Provide the (X, Y) coordinate of the cell's center where the given text is located.  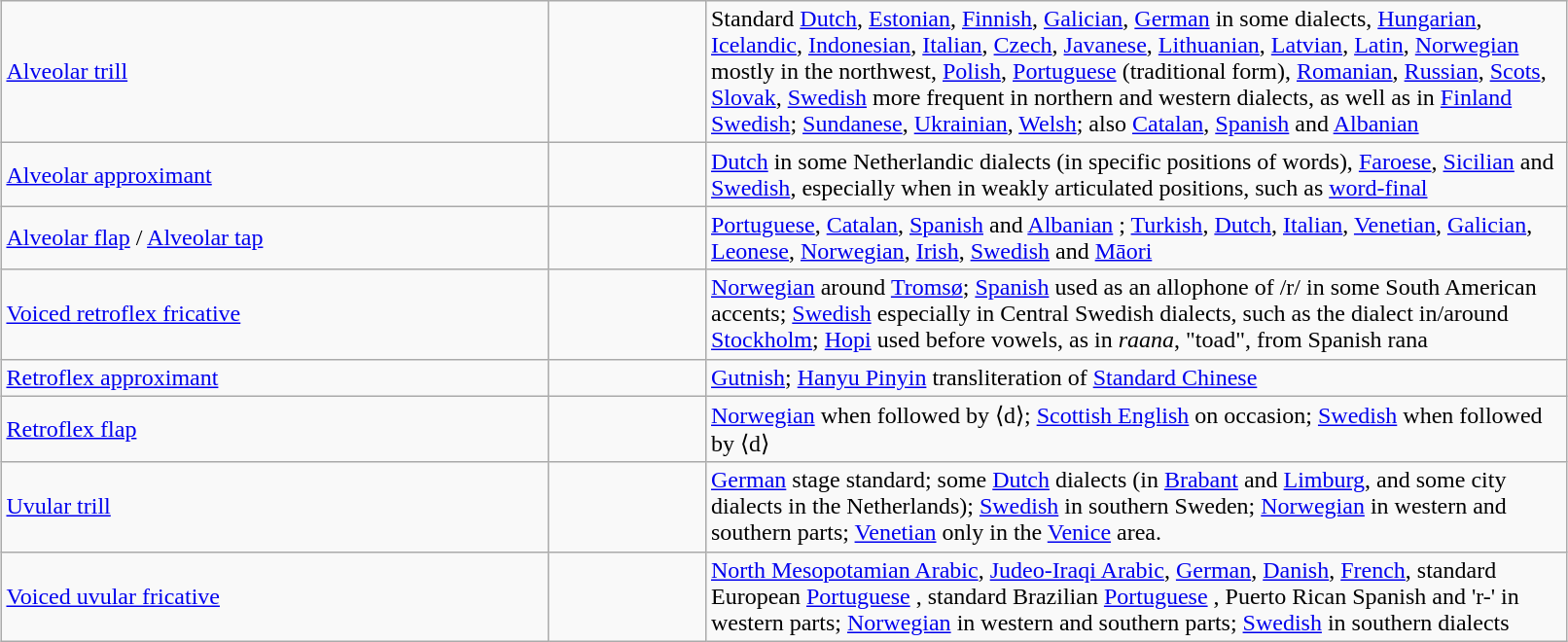
Gutnish; Hanyu Pinyin transliteration of Standard Chinese (1136, 377)
Uvular trill (275, 507)
Retroflex flap (275, 429)
Alveolar flap / Alveolar tap (275, 237)
Portuguese, Catalan, Spanish and Albanian ; Turkish, Dutch, Italian, Venetian, Galician, Leonese, Norwegian, Irish, Swedish and Māori (1136, 237)
Retroflex approximant (275, 377)
Voiced retroflex fricative (275, 314)
Voiced uvular fricative (275, 596)
Norwegian when followed by ⟨d⟩; Scottish English on occasion; Swedish when followed by ⟨d⟩ (1136, 429)
Alveolar trill (275, 72)
Alveolar approximant (275, 175)
